Provide the [X, Y] coordinate of the cell's center where the given text is located.  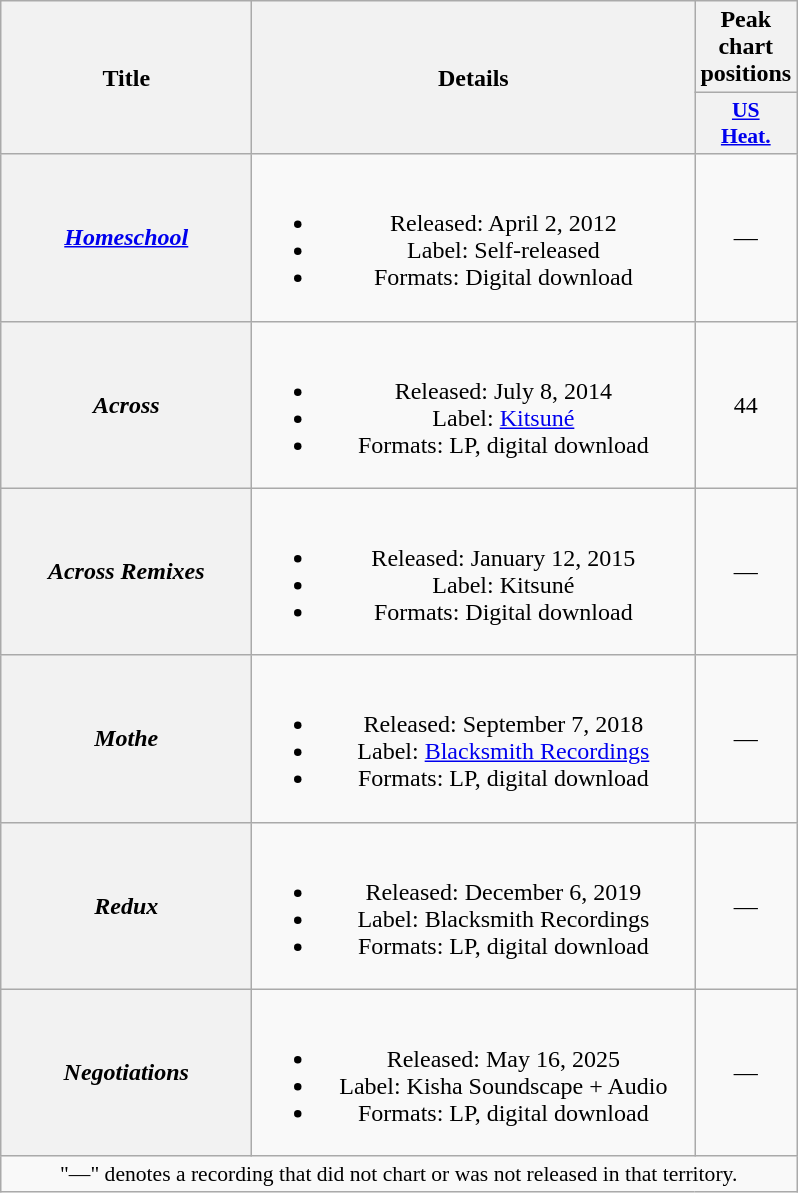
Details [474, 78]
USHeat. [746, 124]
Title [126, 78]
Mothe [126, 738]
Peakchartpositions [746, 47]
Released: January 12, 2015Label: KitsunéFormats: Digital download [474, 572]
Across [126, 404]
Negotiations [126, 1072]
Homeschool [126, 238]
Released: April 2, 2012Label: Self-releasedFormats: Digital download [474, 238]
Released: May 16, 2025Label: Kisha Soundscape + AudioFormats: LP, digital download [474, 1072]
Released: July 8, 2014Label: KitsunéFormats: LP, digital download [474, 404]
Released: September 7, 2018Label: Blacksmith RecordingsFormats: LP, digital download [474, 738]
"—" denotes a recording that did not chart or was not released in that territory. [399, 1174]
44 [746, 404]
Released: December 6, 2019Label: Blacksmith RecordingsFormats: LP, digital download [474, 906]
Across Remixes [126, 572]
Redux [126, 906]
